Locate the cell with the specified text and output its [X, Y] center coordinate. 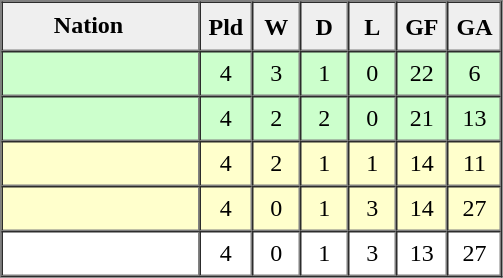
GA [475, 27]
Pld [226, 27]
GF [422, 27]
11 [475, 164]
D [324, 27]
Nation [101, 27]
W [276, 27]
22 [422, 74]
L [372, 27]
21 [422, 118]
6 [475, 74]
